Return the (X, Y) coordinate for the center point of the cell that contains the specified text.  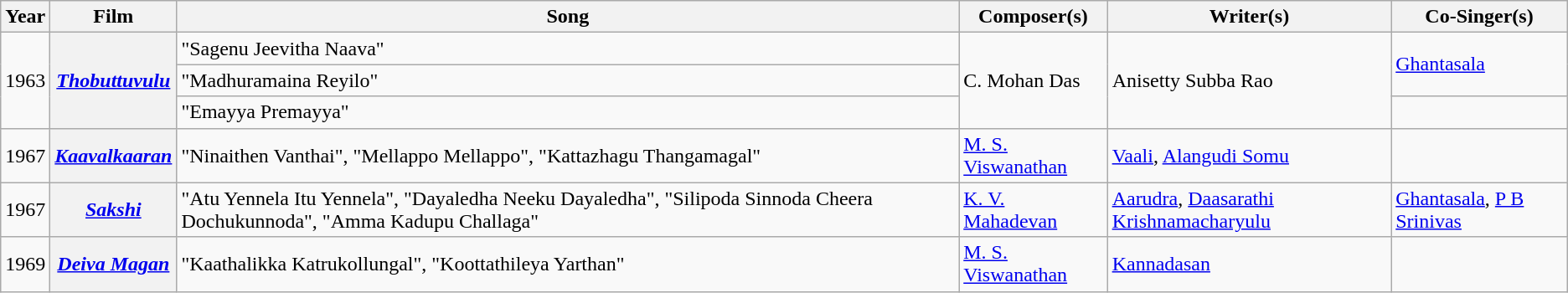
Year (25, 17)
Film (114, 17)
Anisetty Subba Rao (1250, 80)
Thobuttuvulu (114, 80)
"Kaathalikka Katrukollungal", "Koottathileya Yarthan" (568, 265)
Kannadasan (1250, 265)
Ghantasala (1479, 64)
C. Mohan Das (1034, 80)
Writer(s) (1250, 17)
"Emayya Premayya" (568, 112)
Vaali, Alangudi Somu (1250, 156)
Kaavalkaaran (114, 156)
K. V. Mahadevan (1034, 209)
Sakshi (114, 209)
Song (568, 17)
1969 (25, 265)
Deiva Magan (114, 265)
Co-Singer(s) (1479, 17)
"Ninaithen Vanthai", "Mellappo Mellappo", "Kattazhagu Thangamagal" (568, 156)
"Sagenu Jeevitha Naava" (568, 49)
"Madhuramaina Reyilo" (568, 80)
Composer(s) (1034, 17)
1963 (25, 80)
Ghantasala, P B Srinivas (1479, 209)
Aarudra, Daasarathi Krishnamacharyulu (1250, 209)
"Atu Yennela Itu Yennela", "Dayaledha Neeku Dayaledha", "Silipoda Sinnoda Cheera Dochukunnoda", "Amma Kadupu Challaga" (568, 209)
